Detect which cell encompasses the target text, then output its [x, y] center coordinate. 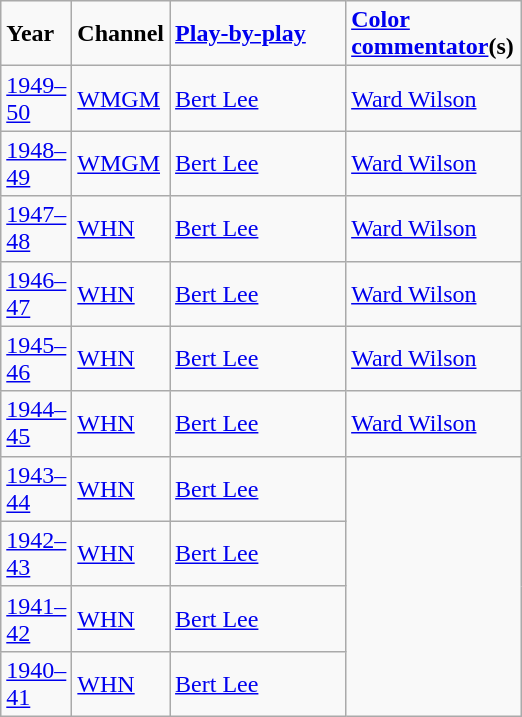
1942–43 [36, 554]
Color commentator(s) [434, 34]
1940–41 [36, 684]
1945–46 [36, 358]
1944–45 [36, 424]
1943–44 [36, 488]
Channel [121, 34]
1941–42 [36, 618]
Year [36, 34]
1946–47 [36, 294]
1947–48 [36, 228]
Play-by-play [258, 34]
1948–49 [36, 164]
1949–50 [36, 98]
